Detect which cell encompasses the target text, then output its (X, Y) center coordinate. 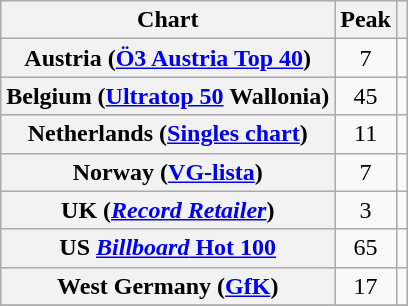
Norway (VG-lista) (168, 172)
West Germany (GfK) (168, 286)
3 (366, 210)
65 (366, 248)
Belgium (Ultratop 50 Wallonia) (168, 96)
Netherlands (Singles chart) (168, 134)
45 (366, 96)
Austria (Ö3 Austria Top 40) (168, 58)
Chart (168, 20)
UK (Record Retailer) (168, 210)
17 (366, 286)
11 (366, 134)
Peak (366, 20)
US Billboard Hot 100 (168, 248)
